Locate the cell with the specified text and output its (X, Y) center coordinate. 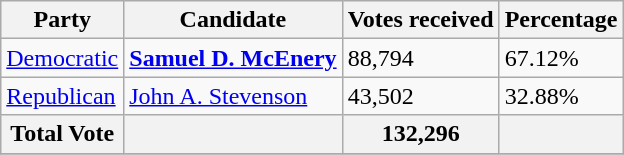
Republican (62, 96)
88,794 (420, 58)
Total Vote (62, 134)
132,296 (420, 134)
Samuel D. McEnery (233, 58)
John A. Stevenson (233, 96)
Percentage (561, 20)
67.12% (561, 58)
Votes received (420, 20)
32.88% (561, 96)
Democratic (62, 58)
43,502 (420, 96)
Party (62, 20)
Candidate (233, 20)
